Detect which cell encompasses the target text, then output its [x, y] center coordinate. 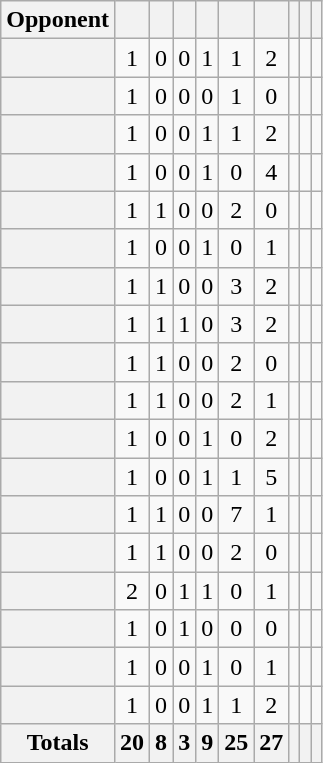
9 [208, 743]
5 [272, 477]
7 [236, 515]
20 [132, 743]
27 [272, 743]
4 [272, 172]
25 [236, 743]
8 [162, 743]
Totals [58, 743]
Opponent [58, 20]
